Pinpoint the cell where the given text exists, returning its [x, y] midpoint coordinate. 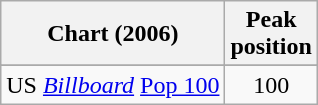
100 [271, 85]
Chart (2006) [113, 34]
US Billboard Pop 100 [113, 85]
Peakposition [271, 34]
